Determine the [x, y] coordinate at the center of the cell enclosing the given text.  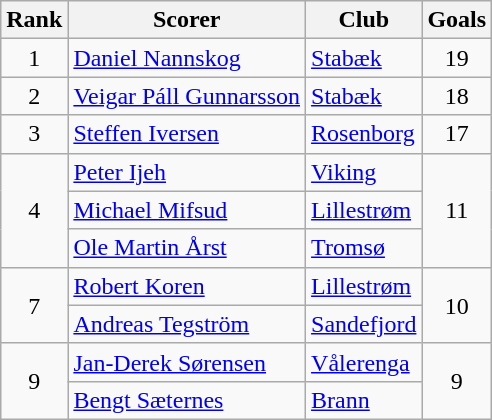
Scorer [187, 20]
1 [34, 58]
Ole Martin Årst [187, 248]
Peter Ijeh [187, 172]
Andreas Tegström [187, 324]
Veigar Páll Gunnarsson [187, 96]
Bengt Sæternes [187, 400]
Steffen Iversen [187, 134]
Robert Koren [187, 286]
Jan-Derek Sørensen [187, 362]
7 [34, 305]
Club [364, 20]
Goals [457, 20]
Daniel Nannskog [187, 58]
Rosenborg [364, 134]
17 [457, 134]
18 [457, 96]
Vålerenga [364, 362]
11 [457, 210]
Brann [364, 400]
Sandefjord [364, 324]
Michael Mifsud [187, 210]
Viking [364, 172]
Tromsø [364, 248]
3 [34, 134]
19 [457, 58]
2 [34, 96]
Rank [34, 20]
4 [34, 210]
10 [457, 305]
